Search for the cell housing the specified text and yield its (x, y) center coordinate. 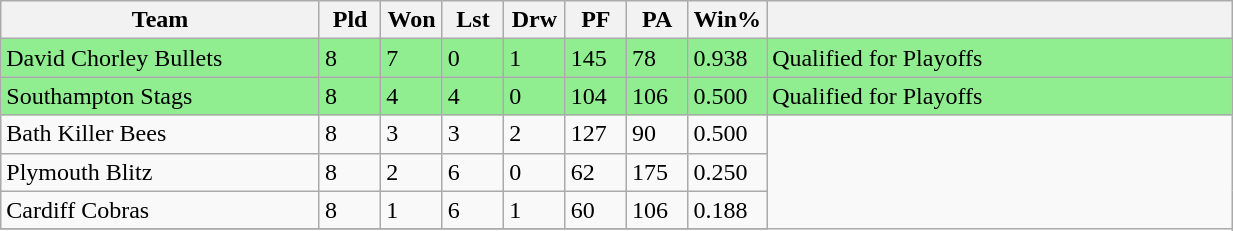
104 (596, 96)
Cardiff Cobras (160, 210)
60 (596, 210)
0.188 (728, 210)
90 (658, 134)
78 (658, 58)
David Chorley Bullets (160, 58)
127 (596, 134)
Drw (534, 20)
Pld (350, 20)
Plymouth Blitz (160, 172)
145 (596, 58)
7 (412, 58)
175 (658, 172)
Win% (728, 20)
Lst (472, 20)
0.938 (728, 58)
Won (412, 20)
Southampton Stags (160, 96)
PF (596, 20)
Team (160, 20)
0.250 (728, 172)
PA (658, 20)
Bath Killer Bees (160, 134)
62 (596, 172)
